Locate the cell with the specified text and output its [x, y] center coordinate. 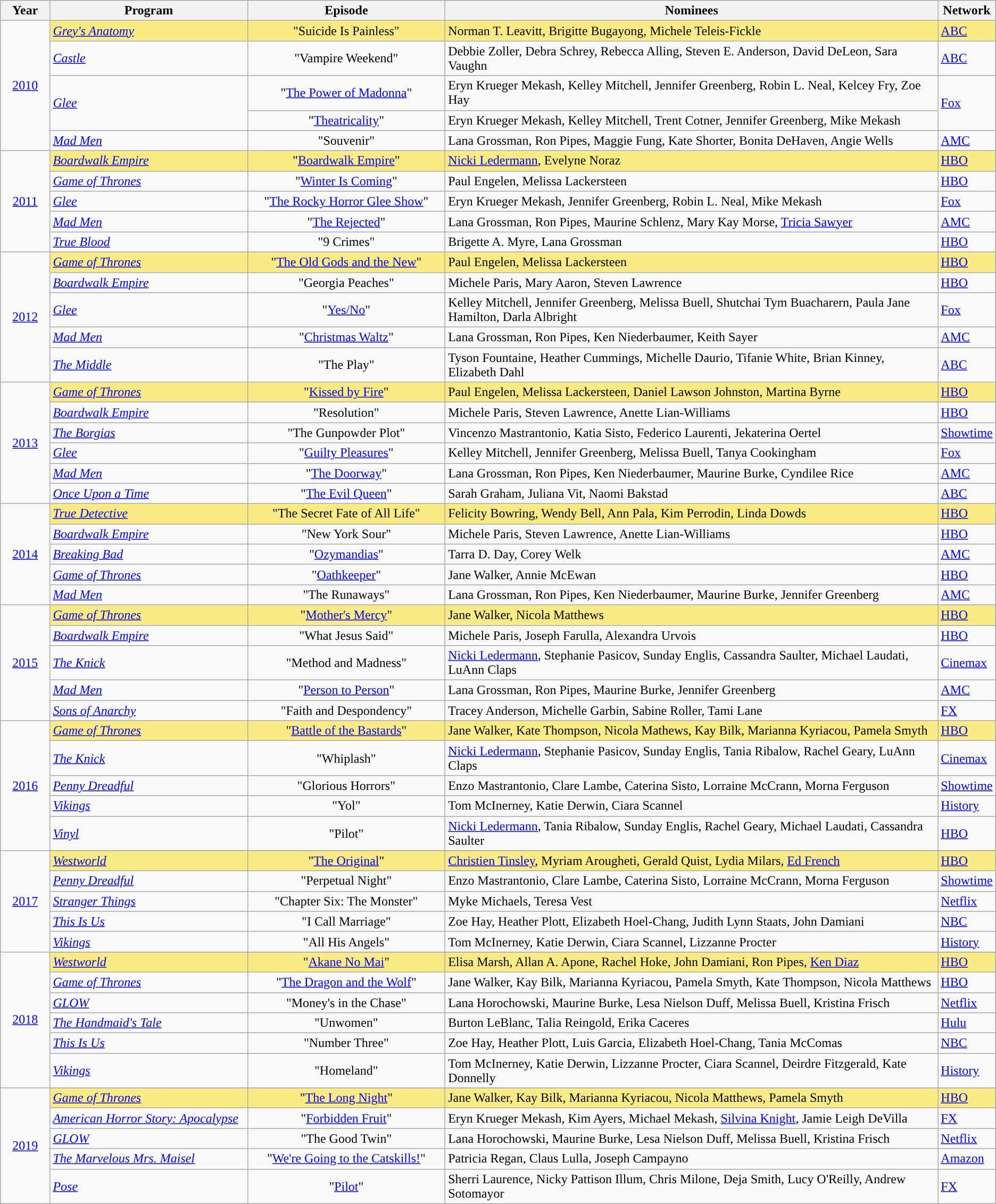
"The Rejected" [346, 221]
2019 [26, 1145]
2017 [26, 901]
"Suicide Is Painless" [346, 31]
"The Rocky Horror Glee Show" [346, 201]
"Georgia Peaches" [346, 283]
The Handmaid's Tale [149, 1023]
"I Call Marriage" [346, 921]
Jane Walker, Annie McEwan [692, 574]
Vinyl [149, 834]
"9 Crimes" [346, 242]
Tyson Fountaine, Heather Cummings, Michelle Daurio, Tifanie White, Brian Kinney, Elizabeth Dahl [692, 365]
Christien Tinsley, Myriam Arougheti, Gerald Quist, Lydia Milars, Ed French [692, 861]
"Oathkeeper" [346, 574]
"Glorious Horrors" [346, 786]
Michele Paris, Joseph Farulla, Alexandra Urvois [692, 635]
Nicki Ledermann, Evelyne Noraz [692, 161]
Lana Grossman, Ron Pipes, Ken Niederbaumer, Keith Sayer [692, 337]
"Vampire Weekend" [346, 59]
True Detective [149, 514]
Network [967, 11]
"The Runaways" [346, 595]
"The Dragon and the Wolf" [346, 982]
The Marvelous Mrs. Maisel [149, 1159]
Lana Grossman, Ron Pipes, Maurine Burke, Jennifer Greenberg [692, 690]
Lana Grossman, Ron Pipes, Ken Niederbaumer, Maurine Burke, Jennifer Greenberg [692, 595]
"Kissed by Fire" [346, 392]
"Mother's Mercy" [346, 615]
2013 [26, 443]
"Faith and Despondency" [346, 711]
"Winter Is Coming" [346, 181]
"All His Angels" [346, 942]
Myke Michaels, Teresa Vest [692, 901]
"The Gunpowder Plot" [346, 433]
Eryn Krueger Mekash, Kelley Mitchell, Jennifer Greenberg, Robin L. Neal, Kelcey Fry, Zoe Hay [692, 93]
The Borgias [149, 433]
Zoe Hay, Heather Plott, Elizabeth Hoel-Chang, Judith Lynn Staats, John Damiani [692, 921]
Pose [149, 1186]
"Souvenir" [346, 141]
Paul Engelen, Melissa Lackersteen, Daniel Lawson Johnston, Martina Byrne [692, 392]
"The Secret Fate of All Life" [346, 514]
"Unwomen" [346, 1023]
Brigette A. Myre, Lana Grossman [692, 242]
"Resolution" [346, 413]
"Chapter Six: The Monster" [346, 901]
"What Jesus Said" [346, 635]
"Method and Madness" [346, 663]
2012 [26, 317]
Nicki Ledermann, Tania Ribalow, Sunday Englis, Rachel Geary, Michael Laudati, Cassandra Saulter [692, 834]
Sherri Laurence, Nicky Pattison Illum, Chris Milone, Deja Smith, Lucy O'Reilly, Andrew Sotomayor [692, 1186]
Debbie Zoller, Debra Schrey, Rebecca Alling, Steven E. Anderson, David DeLeon, Sara Vaughn [692, 59]
"The Doorway" [346, 473]
Amazon [967, 1159]
Sons of Anarchy [149, 711]
"The Long Night" [346, 1098]
Tarra D. Day, Corey Welk [692, 554]
"Yes/No" [346, 310]
"Money's in the Chase" [346, 1002]
"Homeland" [346, 1071]
"The Evil Queen" [346, 493]
"Akane No Mai" [346, 962]
"Battle of the Bastards" [346, 731]
2015 [26, 662]
Eryn Krueger Mekash, Kelley Mitchell, Trent Cotner, Jennifer Greenberg, Mike Mekash [692, 120]
Nicki Ledermann, Stephanie Pasicov, Sunday Englis, Tania Ribalow, Rachel Geary, LuAnn Claps [692, 758]
2011 [26, 201]
"Yol" [346, 806]
True Blood [149, 242]
Kelley Mitchell, Jennifer Greenberg, Melissa Buell, Tanya Cookingham [692, 453]
"We're Going to the Catskills!" [346, 1159]
Nicki Ledermann, Stephanie Pasicov, Sunday Englis, Cassandra Saulter, Michael Laudati, LuAnn Claps [692, 663]
Lana Grossman, Ron Pipes, Maurine Schlenz, Mary Kay Morse, Tricia Sawyer [692, 221]
Sarah Graham, Juliana Vit, Naomi Bakstad [692, 493]
"Theatricality" [346, 120]
Grey's Anatomy [149, 31]
Michele Paris, Mary Aaron, Steven Lawrence [692, 283]
Hulu [967, 1023]
Program [149, 11]
Tom McInerney, Katie Derwin, Ciara Scannel, Lizzanne Procter [692, 942]
Elisa Marsh, Allan A. Apone, Rachel Hoke, John Damiani, Ron Pipes, Ken Diaz [692, 962]
Tracey Anderson, Michelle Garbin, Sabine Roller, Tami Lane [692, 711]
Zoe Hay, Heather Plott, Luis Garcia, Elizabeth Hoel-Chang, Tania McComas [692, 1043]
"The Power of Madonna" [346, 93]
"Forbidden Fruit" [346, 1118]
Jane Walker, Nicola Matthews [692, 615]
"Perpetual Night" [346, 881]
Year [26, 11]
"The Original" [346, 861]
"The Play" [346, 365]
"The Old Gods and the New" [346, 262]
American Horror Story: Apocalypse [149, 1118]
"Christmas Waltz" [346, 337]
2010 [26, 86]
"Ozymandias" [346, 554]
Lana Grossman, Ron Pipes, Maggie Fung, Kate Shorter, Bonita DeHaven, Angie Wells [692, 141]
Nominees [692, 11]
Lana Grossman, Ron Pipes, Ken Niederbaumer, Maurine Burke, Cyndilee Rice [692, 473]
Stranger Things [149, 901]
"Boardwalk Empire" [346, 161]
Once Upon a Time [149, 493]
2014 [26, 554]
"Person to Person" [346, 690]
Patricia Regan, Claus Lulla, Joseph Campayno [692, 1159]
Eryn Krueger Mekash, Jennifer Greenberg, Robin L. Neal, Mike Mekash [692, 201]
Norman T. Leavitt, Brigitte Bugayong, Michele Teleis-Fickle [692, 31]
Tom McInerney, Katie Derwin, Ciara Scannel [692, 806]
Felicity Bowring, Wendy Bell, Ann Pala, Kim Perrodin, Linda Dowds [692, 514]
Kelley Mitchell, Jennifer Greenberg, Melissa Buell, Shutchai Tym Buacharern, Paula Jane Hamilton, Darla Albright [692, 310]
"New York Sour" [346, 534]
Jane Walker, Kay Bilk, Marianna Kyriacou, Nicola Matthews, Pamela Smyth [692, 1098]
Tom McInerney, Katie Derwin, Lizzanne Procter, Ciara Scannel, Deirdre Fitzgerald, Kate Donnelly [692, 1071]
Jane Walker, Kate Thompson, Nicola Mathews, Kay Bilk, Marianna Kyriacou, Pamela Smyth [692, 731]
Castle [149, 59]
Burton LeBlanc, Talia Reingold, Erika Caceres [692, 1023]
"Guilty Pleasures" [346, 453]
Episode [346, 11]
2018 [26, 1020]
Breaking Bad [149, 554]
Eryn Krueger Mekash, Kim Ayers, Michael Mekash, Silvina Knight, Jamie Leigh DeVilla [692, 1118]
Vincenzo Mastrantonio, Katia Sisto, Federico Laurenti, Jekaterina Oertel [692, 433]
2016 [26, 786]
"Number Three" [346, 1043]
Jane Walker, Kay Bilk, Marianna Kyriacou, Pamela Smyth, Kate Thompson, Nicola Matthews [692, 982]
The Middle [149, 365]
"The Good Twin" [346, 1139]
"Whiplash" [346, 758]
